Return the [x, y] coordinate for the center point of the cell that contains the specified text.  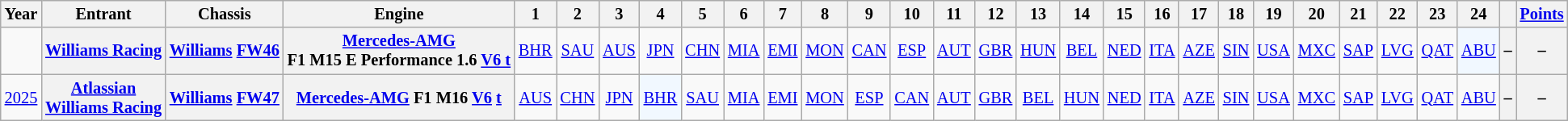
Year [21, 14]
Williams FW46 [225, 51]
2025 [21, 98]
6 [743, 14]
11 [954, 14]
15 [1125, 14]
1 [536, 14]
21 [1359, 14]
17 [1199, 14]
Williams FW47 [225, 98]
8 [824, 14]
Chassis [225, 14]
5 [703, 14]
3 [619, 14]
Engine [399, 14]
Points [1542, 14]
19 [1273, 14]
12 [996, 14]
4 [661, 14]
Williams Racing [103, 51]
Mercedes-AMG F1 M16 V6 t [399, 98]
13 [1038, 14]
18 [1236, 14]
24 [1478, 14]
Entrant [103, 14]
16 [1162, 14]
2 [578, 14]
10 [911, 14]
14 [1082, 14]
7 [782, 14]
Mercedes-AMGF1 M15 E Performance 1.6 V6 t [399, 51]
23 [1438, 14]
20 [1317, 14]
9 [869, 14]
22 [1398, 14]
Atlassian Williams Racing [103, 98]
